Return the [x, y] coordinate for the center point of the cell that contains the specified text.  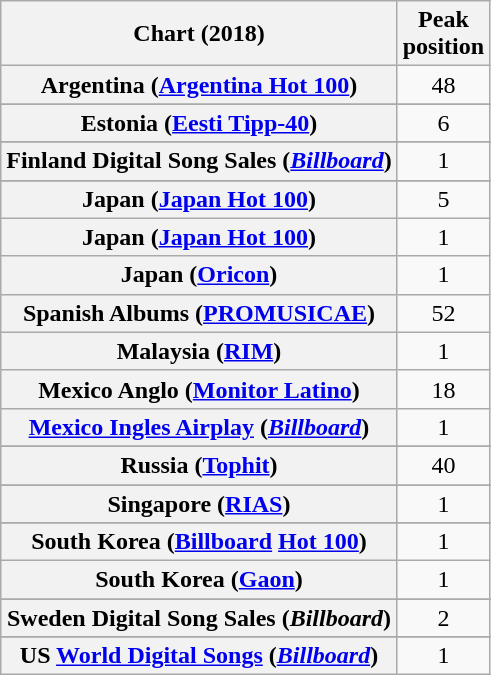
2 [443, 618]
Peak position [443, 34]
South Korea (Gaon) [199, 580]
Singapore (RIAS) [199, 503]
Argentina (Argentina Hot 100) [199, 85]
Finland Digital Song Sales (Billboard) [199, 161]
South Korea (Billboard Hot 100) [199, 542]
5 [443, 199]
Russia (Tophit) [199, 465]
Chart (2018) [199, 34]
Japan (Oricon) [199, 275]
Estonia (Eesti Tipp-40) [199, 123]
Mexico Anglo (Monitor Latino) [199, 389]
US World Digital Songs (Billboard) [199, 656]
18 [443, 389]
Spanish Albums (PROMUSICAE) [199, 313]
40 [443, 465]
Malaysia (RIM) [199, 351]
Sweden Digital Song Sales (Billboard) [199, 618]
6 [443, 123]
Mexico Ingles Airplay (Billboard) [199, 427]
52 [443, 313]
48 [443, 85]
